Detect which cell encompasses the target text, then output its (X, Y) center coordinate. 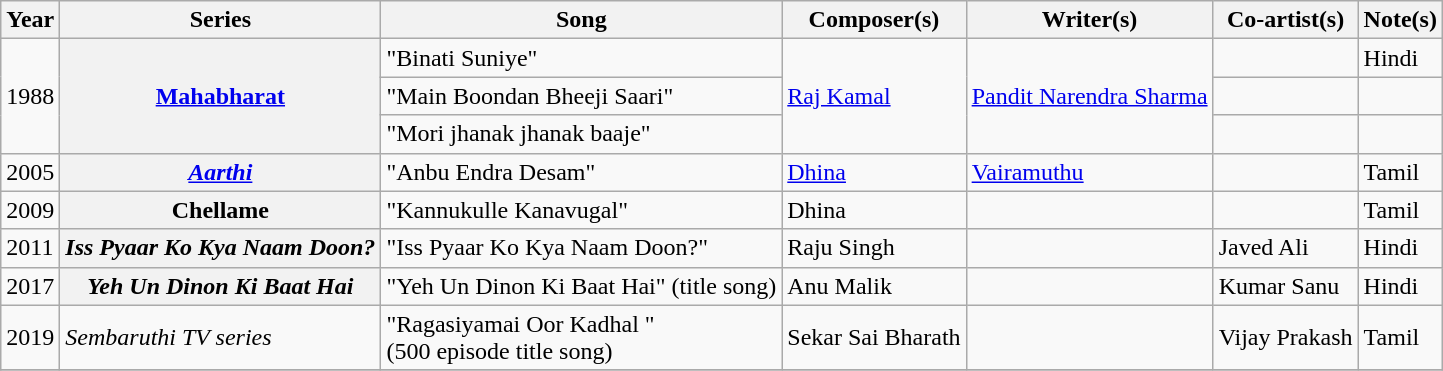
Vijay Prakash (1286, 338)
Composer(s) (874, 20)
Vairamuthu (1090, 172)
2017 (30, 286)
Javed Ali (1286, 248)
Mahabharat (220, 96)
Chellame (220, 210)
Pandit Narendra Sharma (1090, 96)
Writer(s) (1090, 20)
Aarthi (220, 172)
Raju Singh (874, 248)
Sembaruthi TV series (220, 338)
2019 (30, 338)
Iss Pyaar Ko Kya Naam Doon? (220, 248)
Co-artist(s) (1286, 20)
Kumar Sanu (1286, 286)
Raj Kamal (874, 96)
2005 (30, 172)
"Anbu Endra Desam" (582, 172)
Note(s) (1400, 20)
Anu Malik (874, 286)
Year (30, 20)
2011 (30, 248)
"Yeh Un Dinon Ki Baat Hai" (title song) (582, 286)
"Main Boondan Bheeji Saari" (582, 96)
"Mori jhanak jhanak baaje" (582, 134)
Song (582, 20)
Series (220, 20)
Sekar Sai Bharath (874, 338)
"Kannukulle Kanavugal" (582, 210)
1988 (30, 96)
"Iss Pyaar Ko Kya Naam Doon?" (582, 248)
"Binati Suniye" (582, 58)
"Ragasiyamai Oor Kadhal "(500 episode title song) (582, 338)
2009 (30, 210)
Yeh Un Dinon Ki Baat Hai (220, 286)
